Return (X, Y) of the center of cell containing provided text 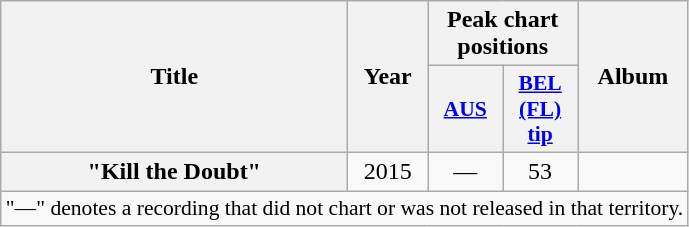
Peak chart positions (503, 34)
Year (388, 77)
"Kill the Doubt" (174, 171)
53 (540, 171)
"—" denotes a recording that did not chart or was not released in that territory. (345, 208)
— (466, 171)
BEL(FL)tip (540, 110)
Title (174, 77)
Album (634, 77)
2015 (388, 171)
AUS (466, 110)
